From the cell containing the given text, extract its center point as (x, y) coordinate. 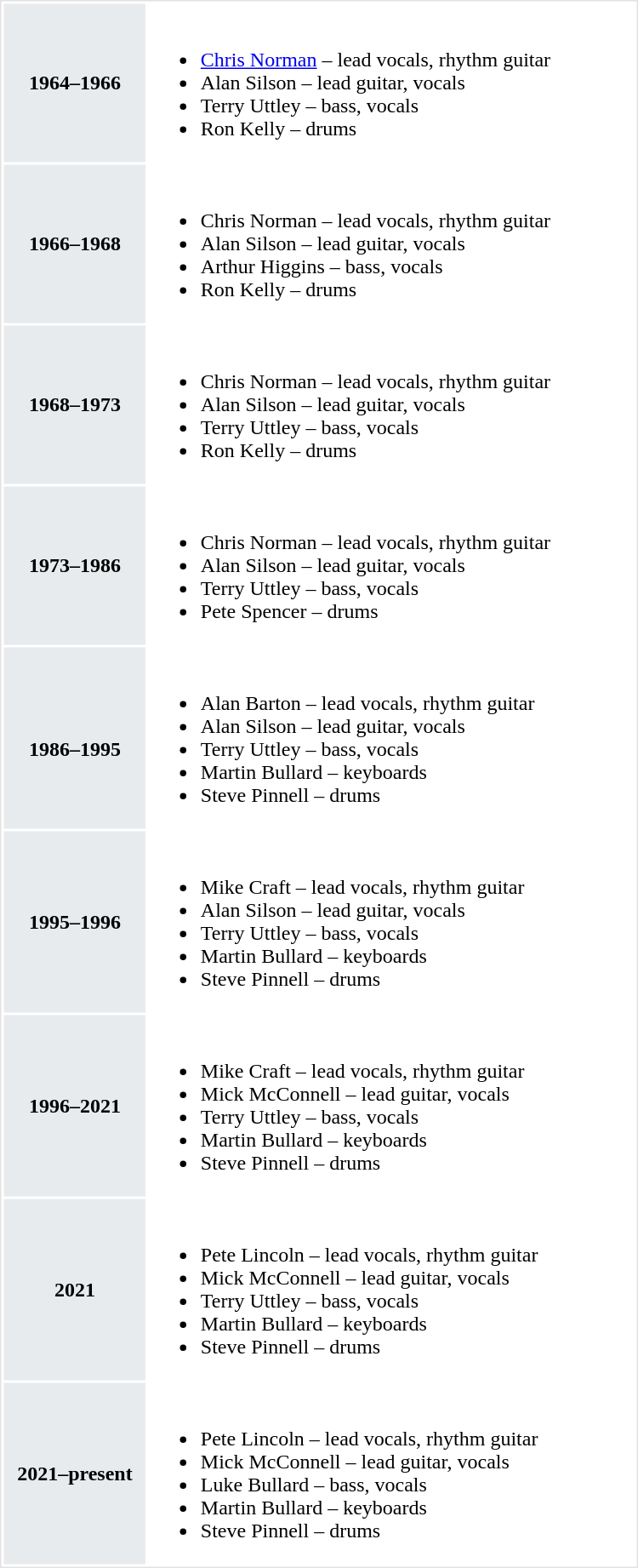
Mike Craft – lead vocals, rhythm guitarAlan Silson – lead guitar, vocalsTerry Uttley – bass, vocalsMartin Bullard – keyboardsSteve Pinnell – drums (391, 921)
2021 (75, 1289)
Chris Norman – lead vocals, rhythm guitarAlan Silson – lead guitar, vocalsArthur Higgins – bass, vocalsRon Kelly – drums (391, 244)
Mike Craft – lead vocals, rhythm guitarMick McConnell – lead guitar, vocalsTerry Uttley – bass, vocalsMartin Bullard – keyboardsSteve Pinnell – drums (391, 1105)
1973–1986 (75, 566)
Alan Barton – lead vocals, rhythm guitarAlan Silson – lead guitar, vocalsTerry Uttley – bass, vocalsMartin Bullard – keyboardsSteve Pinnell – drums (391, 737)
1996–2021 (75, 1105)
2021–present (75, 1473)
Chris Norman – lead vocals, rhythm guitarAlan Silson – lead guitar, vocalsTerry Uttley – bass, vocalsPete Spencer – drums (391, 566)
1964–1966 (75, 83)
1995–1996 (75, 921)
1966–1968 (75, 244)
1968–1973 (75, 404)
1986–1995 (75, 737)
